Identify which cell holds the provided text, then report its (X, Y) central coordinate. 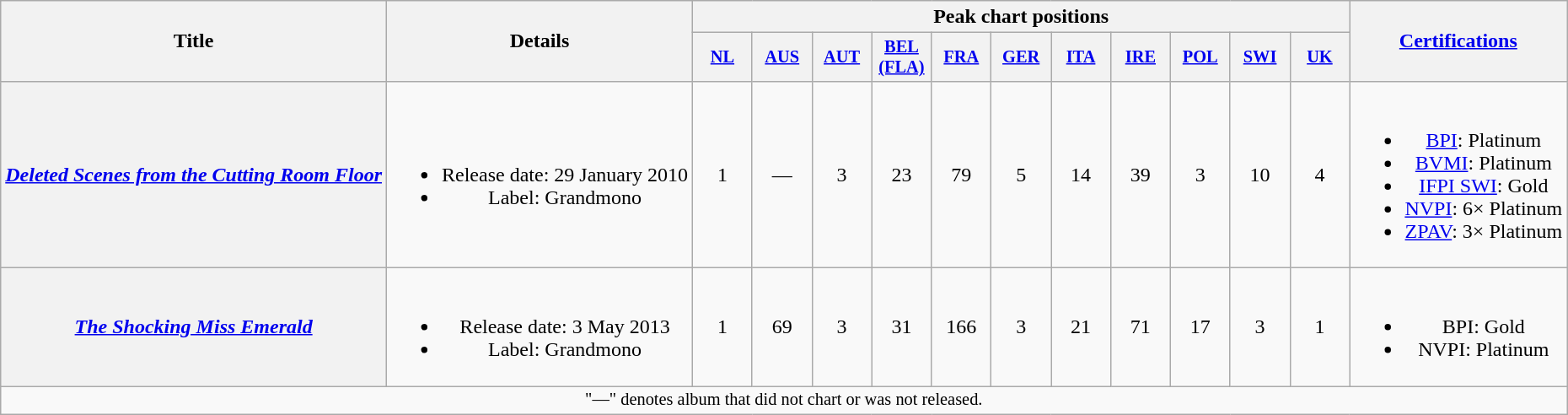
The Shocking Miss Emerald (194, 327)
UK (1320, 57)
AUS (782, 57)
ITA (1081, 57)
Title (194, 41)
39 (1140, 174)
Certifications (1458, 41)
Release date: 29 January 2010Label: Grandmono (540, 174)
BEL (FLA) (902, 57)
10 (1259, 174)
Peak chart positions (1020, 17)
NL (722, 57)
Deleted Scenes from the Cutting Room Floor (194, 174)
4 (1320, 174)
31 (902, 327)
71 (1140, 327)
69 (782, 327)
BPI: PlatinumBVMI: PlatinumIFPI SWI: GoldNVPI: 6× PlatinumZPAV: 3× Platinum (1458, 174)
BPI: GoldNVPI: Platinum (1458, 327)
79 (961, 174)
GER (1022, 57)
POL (1200, 57)
"—" denotes album that did not chart or was not released. (784, 401)
23 (902, 174)
— (782, 174)
FRA (961, 57)
AUT (841, 57)
Release date: 3 May 2013Label: Grandmono (540, 327)
5 (1022, 174)
166 (961, 327)
Details (540, 41)
IRE (1140, 57)
21 (1081, 327)
SWI (1259, 57)
17 (1200, 327)
14 (1081, 174)
